Output the [X, Y] coordinate of the center of the cell containing the given text.  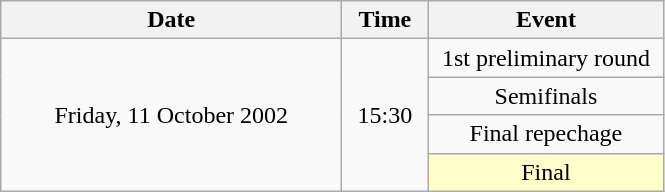
Semifinals [546, 96]
Date [172, 20]
15:30 [385, 115]
Final [546, 172]
Event [546, 20]
Final repechage [546, 134]
1st preliminary round [546, 58]
Time [385, 20]
Friday, 11 October 2002 [172, 115]
